Determine the (x, y) coordinate at the center of the cell enclosing the given text.  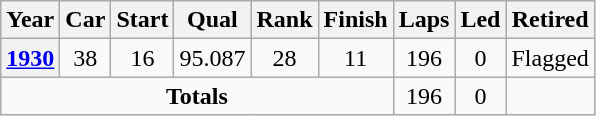
16 (142, 58)
Qual (212, 20)
1930 (30, 58)
Retired (550, 20)
95.087 (212, 58)
Led (480, 20)
Rank (284, 20)
Totals (197, 96)
11 (356, 58)
Finish (356, 20)
Laps (424, 20)
38 (86, 58)
Flagged (550, 58)
28 (284, 58)
Car (86, 20)
Start (142, 20)
Year (30, 20)
